Scan for the cell matching the given text and deliver its (x, y) coordinate at center. 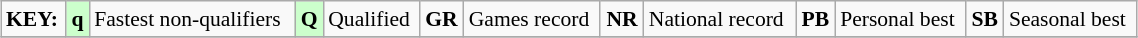
Games record (532, 19)
Q (309, 19)
q (78, 19)
Qualified (371, 19)
PB (816, 19)
KEY: (34, 19)
NR (622, 19)
GR (442, 19)
Personal best (900, 19)
Seasonal best (1070, 19)
Fastest non-qualifiers (192, 19)
SB (985, 19)
National record (720, 19)
